Determine the (X, Y) coordinate at the center of the cell enclosing the given text.  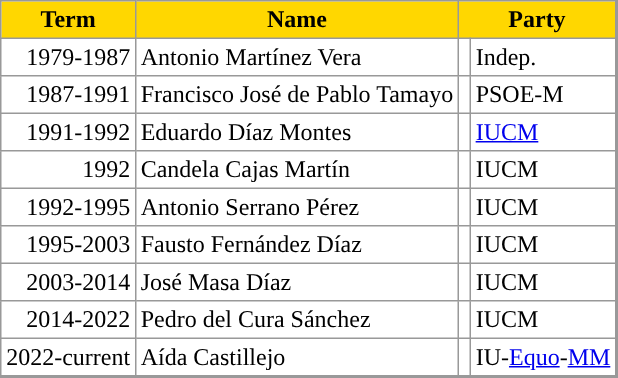
1987-1991 (68, 95)
1995-2003 (68, 245)
Candela Cajas Martín (296, 170)
2022-current (68, 357)
PSOE-M (543, 95)
Eduardo Díaz Montes (296, 132)
Francisco José de Pablo Tamayo (296, 95)
Antonio Martínez Vera (296, 57)
José Masa Díaz (296, 282)
Fausto Fernández Díaz (296, 245)
Pedro del Cura Sánchez (296, 320)
Indep. (543, 57)
2014-2022 (68, 320)
2003-2014 (68, 282)
Name (296, 20)
1979-1987 (68, 57)
Aída Castillejo (296, 357)
1991-1992 (68, 132)
1992 (68, 170)
1992-1995 (68, 207)
Term (68, 20)
Antonio Serrano Pérez (296, 207)
Party (537, 20)
IU-Equo-MM (543, 357)
